Return [x, y] of the center of cell containing provided text 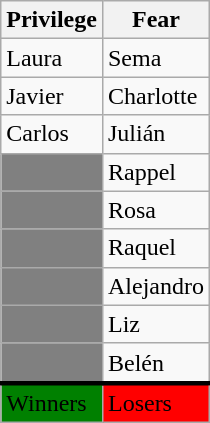
Fear [156, 20]
Rappel [156, 172]
Raquel [156, 248]
Winners [52, 403]
Privilege [52, 20]
Liz [156, 324]
Laura [52, 58]
Julián [156, 134]
Javier [52, 96]
Belén [156, 363]
Losers [156, 403]
Charlotte [156, 96]
Rosa [156, 210]
Sema [156, 58]
Alejandro [156, 286]
Carlos [52, 134]
